Scan for the cell matching the given text and deliver its [x, y] coordinate at center. 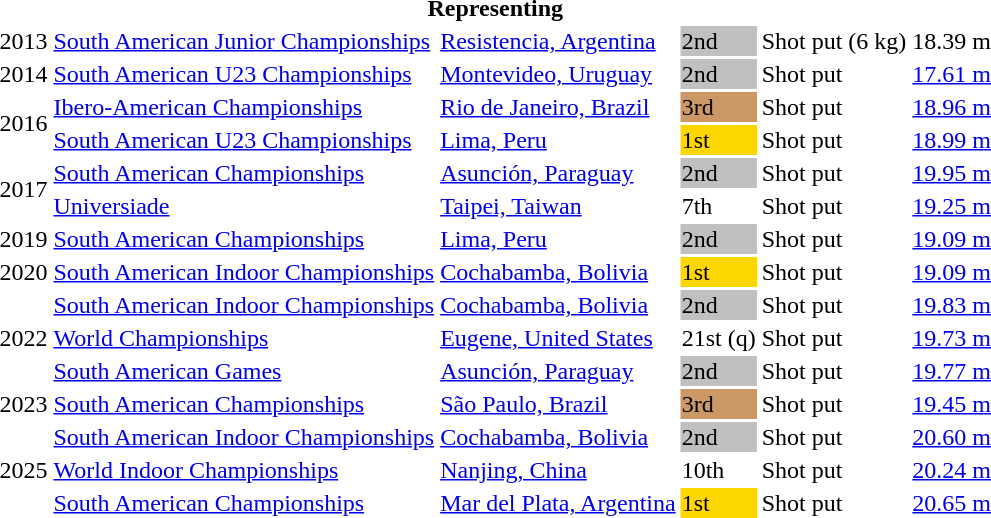
21st (q) [718, 338]
Nanjing, China [558, 470]
7th [718, 206]
10th [718, 470]
Universiade [244, 206]
South American Junior Championships [244, 41]
Shot put (6 kg) [834, 41]
Rio de Janeiro, Brazil [558, 107]
Ibero-American Championships [244, 107]
World Indoor Championships [244, 470]
Montevideo, Uruguay [558, 74]
Eugene, United States [558, 338]
South American Games [244, 371]
World Championships [244, 338]
Taipei, Taiwan [558, 206]
São Paulo, Brazil [558, 404]
Resistencia, Argentina [558, 41]
Mar del Plata, Argentina [558, 503]
